Output the [X, Y] coordinate of the center of the cell containing the given text.  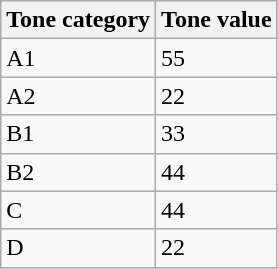
B1 [78, 134]
A1 [78, 58]
55 [217, 58]
Tone value [217, 20]
D [78, 248]
A2 [78, 96]
Tone category [78, 20]
B2 [78, 172]
C [78, 210]
33 [217, 134]
